Scan for the cell matching the given text and deliver its [X, Y] coordinate at center. 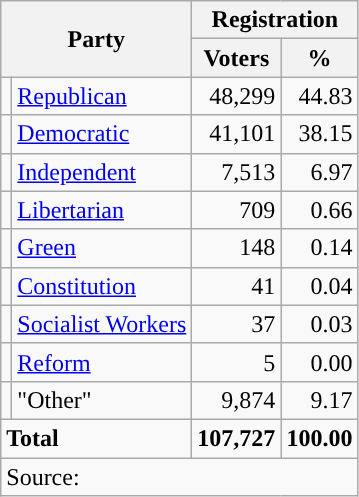
9,874 [236, 400]
0.00 [320, 362]
Party [96, 39]
148 [236, 248]
41 [236, 286]
0.66 [320, 210]
Source: [180, 477]
107,727 [236, 438]
44.83 [320, 96]
0.14 [320, 248]
709 [236, 210]
Constitution [102, 286]
Green [102, 248]
37 [236, 324]
Socialist Workers [102, 324]
100.00 [320, 438]
0.04 [320, 286]
Independent [102, 172]
"Other" [102, 400]
41,101 [236, 134]
Democratic [102, 134]
5 [236, 362]
0.03 [320, 324]
7,513 [236, 172]
9.17 [320, 400]
Voters [236, 58]
48,299 [236, 96]
Reform [102, 362]
Registration [275, 20]
Libertarian [102, 210]
% [320, 58]
38.15 [320, 134]
6.97 [320, 172]
Republican [102, 96]
Total [96, 438]
